Locate the cell with the specified text and output its [x, y] center coordinate. 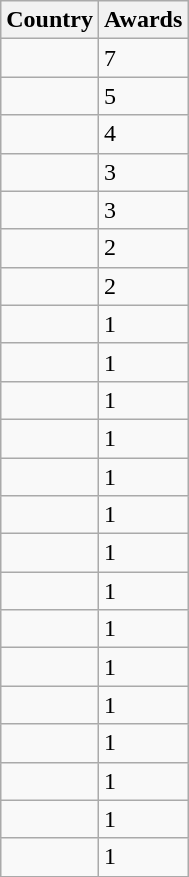
Awards [142, 20]
4 [142, 134]
5 [142, 96]
7 [142, 58]
Country [50, 20]
